Identify which cell holds the provided text, then report its [X, Y] central coordinate. 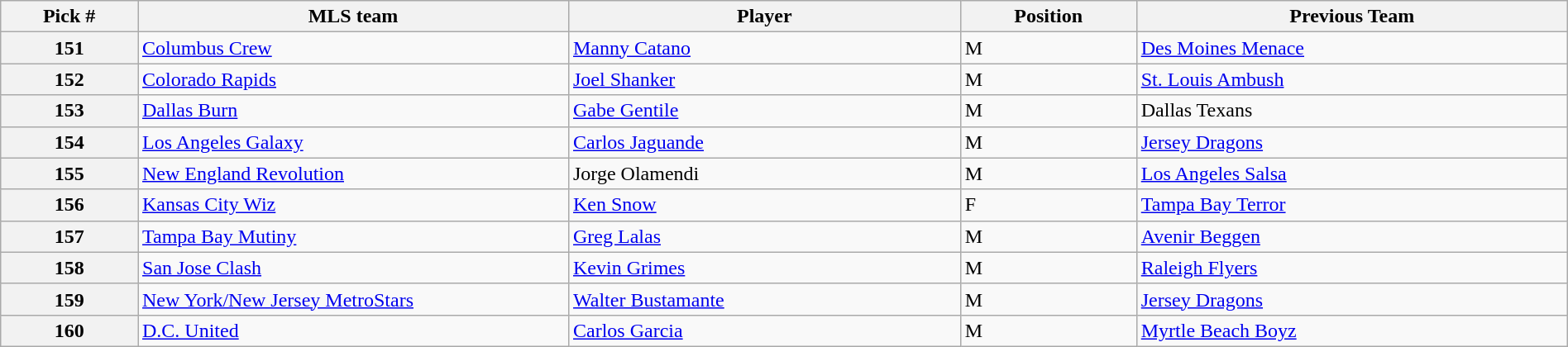
St. Louis Ambush [1351, 79]
153 [69, 111]
Colorado Rapids [352, 79]
152 [69, 79]
151 [69, 48]
Pick # [69, 17]
156 [69, 205]
D.C. United [352, 330]
Des Moines Menace [1351, 48]
Tampa Bay Terror [1351, 205]
154 [69, 142]
Los Angeles Salsa [1351, 173]
Greg Lalas [764, 236]
San Jose Clash [352, 268]
Dallas Burn [352, 111]
Joel Shanker [764, 79]
Player [764, 17]
New York/New Jersey MetroStars [352, 299]
Los Angeles Galaxy [352, 142]
157 [69, 236]
Jorge Olamendi [764, 173]
Walter Bustamante [764, 299]
158 [69, 268]
Columbus Crew [352, 48]
155 [69, 173]
Ken Snow [764, 205]
MLS team [352, 17]
Raleigh Flyers [1351, 268]
Kansas City Wiz [352, 205]
Carlos Garcia [764, 330]
Manny Catano [764, 48]
New England Revolution [352, 173]
Tampa Bay Mutiny [352, 236]
F [1049, 205]
Kevin Grimes [764, 268]
Gabe Gentile [764, 111]
Dallas Texans [1351, 111]
Avenir Beggen [1351, 236]
Carlos Jaguande [764, 142]
Myrtle Beach Boyz [1351, 330]
159 [69, 299]
160 [69, 330]
Previous Team [1351, 17]
Position [1049, 17]
